Provide the (x, y) coordinate of the cell's center where the given text is located.  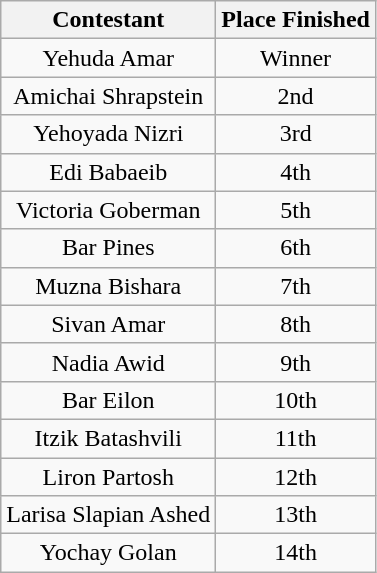
Yehuda Amar (108, 58)
Liron Partosh (108, 477)
3rd (296, 134)
9th (296, 362)
14th (296, 553)
7th (296, 286)
12th (296, 477)
Place Finished (296, 20)
Sivan Amar (108, 324)
4th (296, 172)
Edi Babaeib (108, 172)
Amichai Shrapstein (108, 96)
6th (296, 248)
5th (296, 210)
Larisa Slapian Ashed (108, 515)
Yehoyada Nizri (108, 134)
Muzna Bishara (108, 286)
Bar Pines (108, 248)
Victoria Goberman (108, 210)
Contestant (108, 20)
2nd (296, 96)
Winner (296, 58)
10th (296, 400)
Itzik Batashvili (108, 438)
Bar Eilon (108, 400)
8th (296, 324)
Nadia Awid (108, 362)
11th (296, 438)
13th (296, 515)
Yochay Golan (108, 553)
